From the cell containing the given text, extract its center point as (X, Y) coordinate. 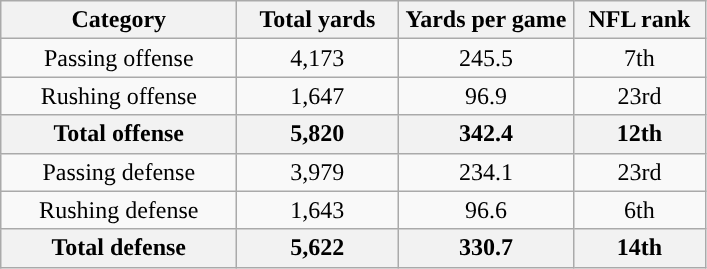
Total defense (119, 248)
Total yards (318, 20)
Category (119, 20)
4,173 (318, 58)
6th (640, 210)
1,643 (318, 210)
12th (640, 134)
7th (640, 58)
NFL rank (640, 20)
Rushing offense (119, 96)
5,820 (318, 134)
Passing defense (119, 172)
Passing offense (119, 58)
234.1 (486, 172)
Yards per game (486, 20)
245.5 (486, 58)
3,979 (318, 172)
330.7 (486, 248)
342.4 (486, 134)
1,647 (318, 96)
Rushing defense (119, 210)
14th (640, 248)
5,622 (318, 248)
96.9 (486, 96)
Total offense (119, 134)
96.6 (486, 210)
